Scan for the cell matching the given text and deliver its [x, y] coordinate at center. 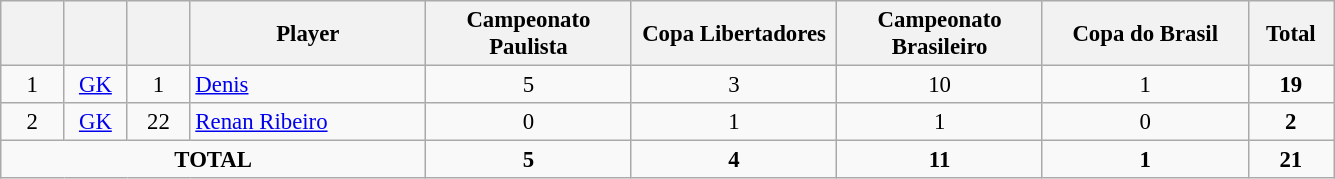
Denis [308, 85]
Renan Ribeiro [308, 122]
Copa Libertadores [734, 34]
Player [308, 34]
Copa do Brasil [1145, 34]
TOTAL [214, 160]
Total [1291, 34]
Campeonato Paulista [529, 34]
22 [158, 122]
4 [734, 160]
21 [1291, 160]
10 [940, 85]
Campeonato Brasileiro [940, 34]
19 [1291, 85]
3 [734, 85]
11 [940, 160]
